Pinpoint the cell where the given text exists, returning its (x, y) midpoint coordinate. 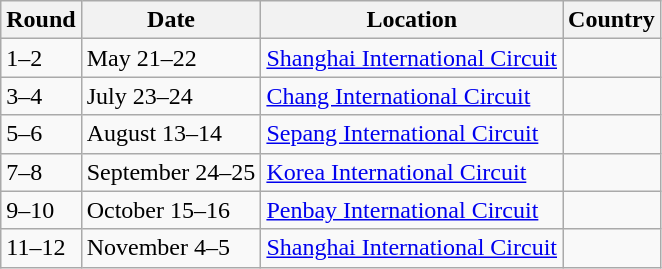
7–8 (41, 172)
Round (41, 20)
Sepang International Circuit (412, 134)
Chang International Circuit (412, 96)
November 4–5 (171, 248)
Location (412, 20)
Country (612, 20)
May 21–22 (171, 58)
1–2 (41, 58)
3–4 (41, 96)
Korea International Circuit (412, 172)
Penbay International Circuit (412, 210)
September 24–25 (171, 172)
5–6 (41, 134)
October 15–16 (171, 210)
Date (171, 20)
July 23–24 (171, 96)
9–10 (41, 210)
August 13–14 (171, 134)
11–12 (41, 248)
